Search for the cell housing the specified text and yield its [X, Y] center coordinate. 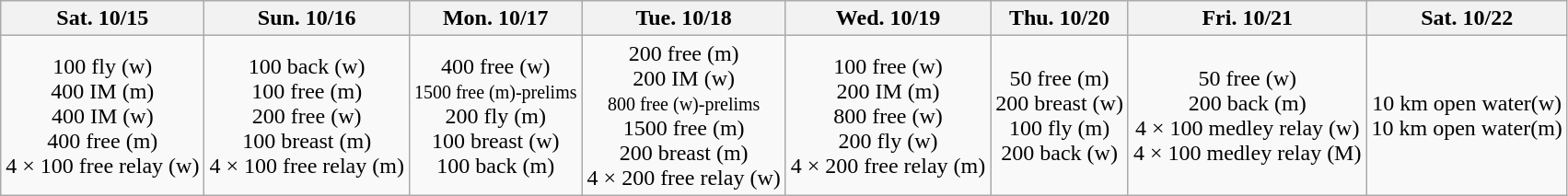
50 free (w) 200 back (m) 4 × 100 medley relay (w) 4 × 100 medley relay (M) [1247, 116]
50 free (m) 200 breast (w) 100 fly (m) 200 back (w) [1060, 116]
200 free (m) 200 IM (w) 800 free (w)-prelims 1500 free (m) 200 breast (m) 4 × 200 free relay (w) [683, 116]
Mon. 10/17 [495, 18]
Sat. 10/15 [103, 18]
10 km open water(w) 10 km open water(m) [1467, 116]
Sat. 10/22 [1467, 18]
400 free (w) 1500 free (m)-prelims 200 fly (m) 100 breast (w) 100 back (m) [495, 116]
Tue. 10/18 [683, 18]
100 back (w) 100 free (m) 200 free (w) 100 breast (m) 4 × 100 free relay (m) [308, 116]
100 fly (w) 400 IM (m) 400 IM (w) 400 free (m) 4 × 100 free relay (w) [103, 116]
Wed. 10/19 [888, 18]
Thu. 10/20 [1060, 18]
Sun. 10/16 [308, 18]
100 free (w) 200 IM (m) 800 free (w) 200 fly (w) 4 × 200 free relay (m) [888, 116]
Fri. 10/21 [1247, 18]
